Provide the [X, Y] coordinate of the cell's center where the given text is located.  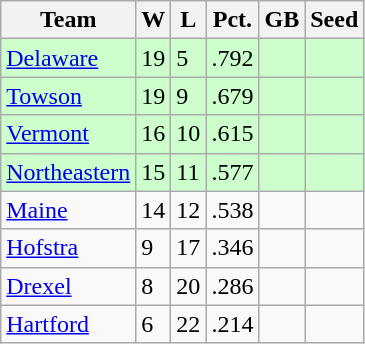
Pct. [232, 20]
5 [188, 58]
GB [282, 20]
Seed [334, 20]
15 [154, 172]
10 [188, 134]
Team [68, 20]
Northeastern [68, 172]
.615 [232, 134]
W [154, 20]
11 [188, 172]
16 [154, 134]
.679 [232, 96]
.346 [232, 248]
Drexel [68, 286]
Vermont [68, 134]
Towson [68, 96]
Hartford [68, 324]
17 [188, 248]
12 [188, 210]
.286 [232, 286]
.577 [232, 172]
22 [188, 324]
L [188, 20]
.214 [232, 324]
.792 [232, 58]
Hofstra [68, 248]
8 [154, 286]
20 [188, 286]
Delaware [68, 58]
.538 [232, 210]
6 [154, 324]
Maine [68, 210]
14 [154, 210]
